Output the (X, Y) coordinate of the center of the cell containing the given text.  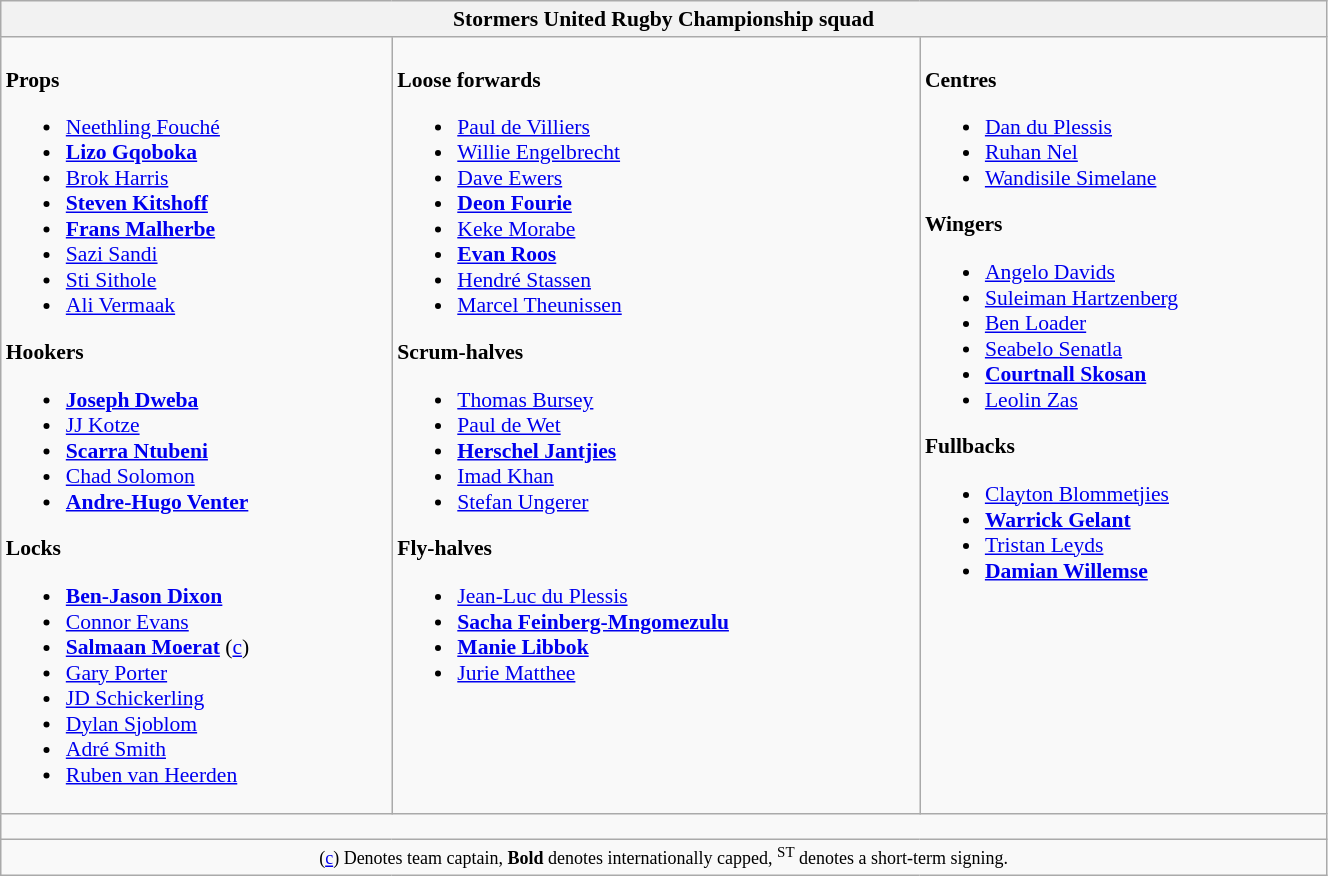
Stormers United Rugby Championship squad (664, 19)
(c) Denotes team captain, Bold denotes internationally capped, ST denotes a short-term signing. (664, 858)
